Pinpoint the cell where the given text exists, returning its (x, y) midpoint coordinate. 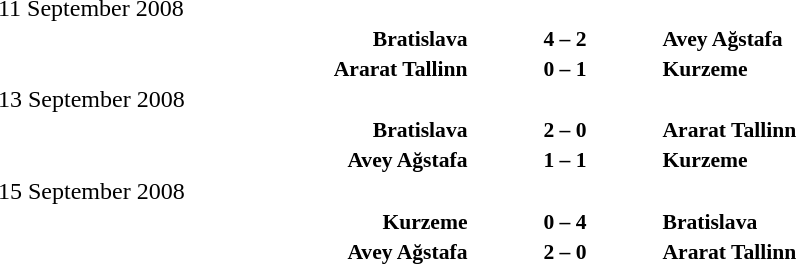
4 – 2 (564, 38)
1 – 1 (564, 160)
0 – 1 (564, 68)
2 – 0 (564, 130)
0 – 4 (564, 222)
